Return the [X, Y] coordinate for the center point of the cell that contains the specified text.  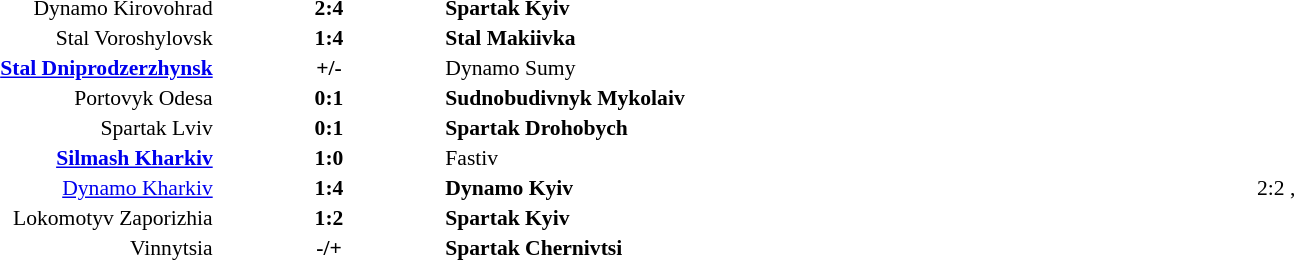
Spartak Kyiv [633, 218]
Sudnobudivnyk Mykolaiv [633, 98]
Spartak Drohobych [633, 128]
Dynamo Sumy [633, 68]
1:0 [330, 158]
Fastiv [633, 158]
1:2 [330, 218]
+/- [330, 68]
Dynamo Kyiv [633, 188]
Stal Makiivka [633, 38]
